Identify which cell holds the provided text, then report its [x, y] central coordinate. 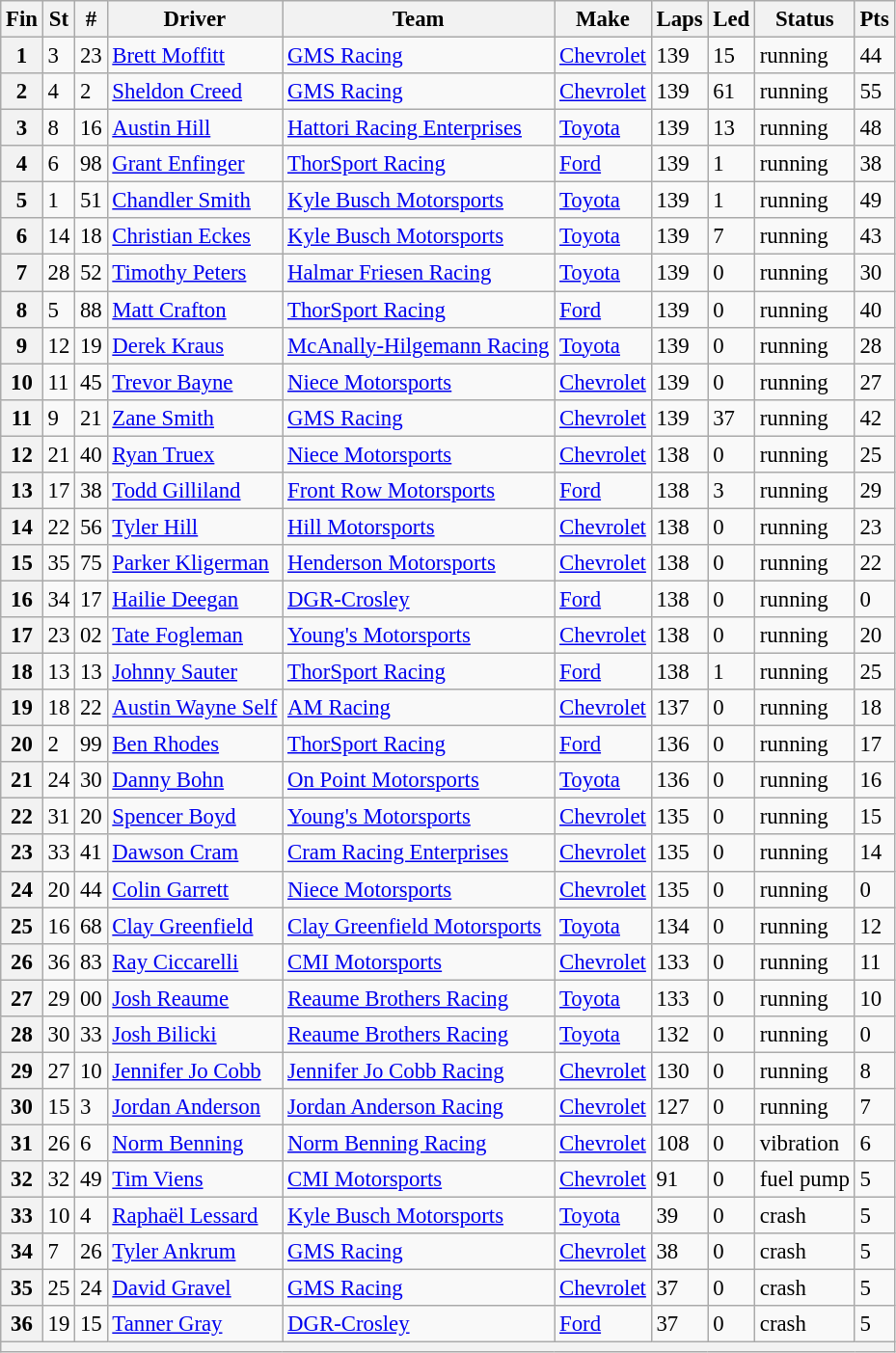
Dawson Cram [195, 853]
Make [603, 19]
55 [874, 92]
On Point Motorsports [419, 780]
Tyler Hill [195, 527]
Henderson Motorsports [419, 563]
Jennifer Jo Cobb [195, 1070]
Clay Greenfield [195, 926]
# [91, 19]
56 [91, 527]
Austin Wayne Self [195, 708]
Tyler Ankrum [195, 1252]
vibration [804, 1143]
Team [419, 19]
137 [679, 708]
Austin Hill [195, 128]
Jordan Anderson Racing [419, 1107]
00 [91, 998]
134 [679, 926]
Cram Racing Enterprises [419, 853]
91 [679, 1179]
Halmar Friesen Racing [419, 273]
42 [874, 418]
Driver [195, 19]
Laps [679, 19]
52 [91, 273]
02 [91, 636]
Josh Reaume [195, 998]
Colin Garrett [195, 889]
David Gravel [195, 1288]
fuel pump [804, 1179]
Status [804, 19]
130 [679, 1070]
Hattori Racing Enterprises [419, 128]
83 [91, 961]
Timothy Peters [195, 273]
Johnny Sauter [195, 672]
98 [91, 164]
Danny Bohn [195, 780]
45 [91, 382]
Ray Ciccarelli [195, 961]
43 [874, 236]
Chandler Smith [195, 201]
Trevor Bayne [195, 382]
Tate Fogleman [195, 636]
Hill Motorsports [419, 527]
Jordan Anderson [195, 1107]
132 [679, 1035]
Jennifer Jo Cobb Racing [419, 1070]
Norm Benning Racing [419, 1143]
Hailie Deegan [195, 599]
Spencer Boyd [195, 817]
Josh Bilicki [195, 1035]
Sheldon Creed [195, 92]
51 [91, 201]
McAnally-Hilgemann Racing [419, 345]
Matt Crafton [195, 310]
127 [679, 1107]
Derek Kraus [195, 345]
Raphaël Lessard [195, 1216]
Ben Rhodes [195, 744]
Fin [22, 19]
Pts [874, 19]
Ryan Truex [195, 454]
88 [91, 310]
75 [91, 563]
Todd Gilliland [195, 491]
68 [91, 926]
Parker Kligerman [195, 563]
99 [91, 744]
Zane Smith [195, 418]
Christian Eckes [195, 236]
St [58, 19]
61 [731, 92]
AM Racing [419, 708]
Tanner Gray [195, 1324]
Clay Greenfield Motorsports [419, 926]
Brett Moffitt [195, 56]
41 [91, 853]
Grant Enfinger [195, 164]
Tim Viens [195, 1179]
Front Row Motorsports [419, 491]
48 [874, 128]
Norm Benning [195, 1143]
39 [679, 1216]
108 [679, 1143]
Led [731, 19]
